Output the [x, y] coordinate of the center of the cell containing the given text.  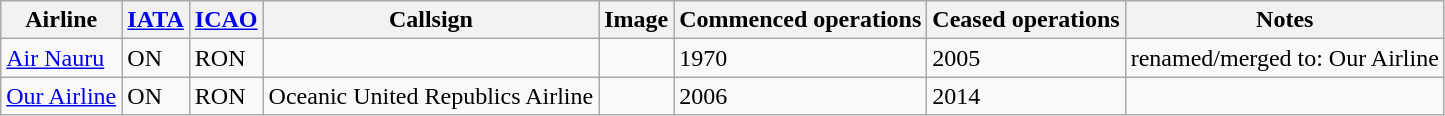
renamed/merged to: Our Airline [1284, 58]
2006 [800, 96]
Our Airline [62, 96]
2005 [1026, 58]
Air Nauru [62, 58]
Ceased operations [1026, 20]
Commenced operations [800, 20]
Image [636, 20]
ICAO [226, 20]
2014 [1026, 96]
Notes [1284, 20]
Callsign [431, 20]
IATA [156, 20]
Oceanic United Republics Airline [431, 96]
Airline [62, 20]
1970 [800, 58]
